Identify which cell holds the provided text, then report its [X, Y] central coordinate. 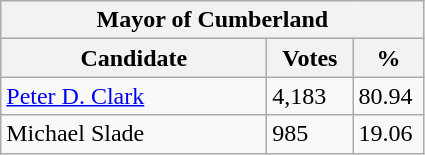
985 [310, 134]
80.94 [388, 96]
Votes [310, 58]
Mayor of Cumberland [212, 20]
Candidate [134, 58]
4,183 [310, 96]
% [388, 58]
Michael Slade [134, 134]
19.06 [388, 134]
Peter D. Clark [134, 96]
